Identify which cell holds the provided text, then report its (x, y) central coordinate. 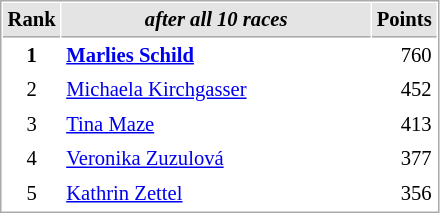
Points (404, 20)
Kathrin Zettel (216, 194)
452 (404, 90)
2 (32, 90)
4 (32, 158)
377 (404, 158)
413 (404, 124)
356 (404, 194)
Veronika Zuzulová (216, 158)
Michaela Kirchgasser (216, 90)
1 (32, 56)
Rank (32, 20)
3 (32, 124)
Tina Maze (216, 124)
Marlies Schild (216, 56)
5 (32, 194)
760 (404, 56)
after all 10 races (216, 20)
